From the cell containing the given text, extract its center point as (X, Y) coordinate. 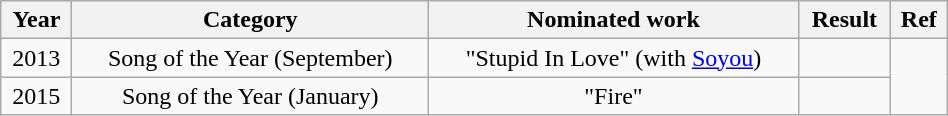
"Fire" (614, 96)
Category (250, 20)
Result (844, 20)
Year (36, 20)
Song of the Year (September) (250, 58)
"Stupid In Love" (with Soyou) (614, 58)
Ref (918, 20)
2015 (36, 96)
Song of the Year (January) (250, 96)
2013 (36, 58)
Nominated work (614, 20)
